Scan for the cell matching the given text and deliver its (x, y) coordinate at center. 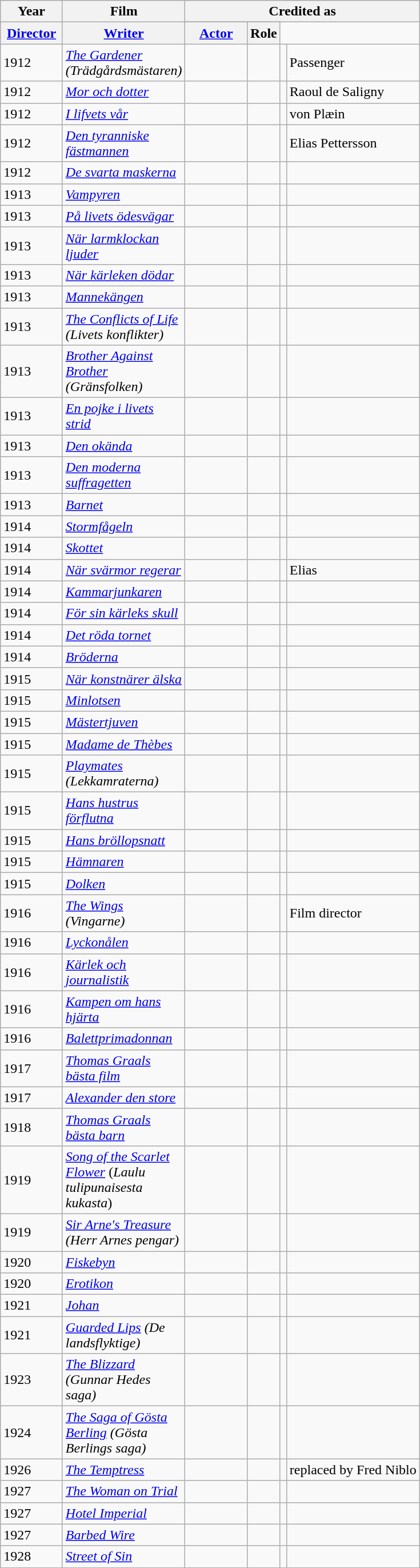
När svärmor regerar (123, 570)
Minlotsen (123, 700)
Skottet (123, 548)
Playmates (Lekkamraterna) (123, 774)
Thomas Graals bästa barn (123, 1127)
Den moderna suffragetten (123, 476)
Film director (353, 913)
Elias (353, 570)
Credited as (302, 11)
Erotikon (123, 1284)
Alexander den store (123, 1098)
The Saga of Gösta Berling (Gösta Berlings saga) (123, 1433)
Det röda tornet (123, 635)
Elias Pettersson (353, 143)
Director (32, 33)
Lyckonålen (123, 943)
Writer (123, 33)
Street of Sin (123, 1557)
Vampyren (123, 194)
Passenger (353, 63)
The Blizzard (Gunnar Hedes saga) (123, 1380)
Mannekängen (123, 297)
Brother Against Brother (Gränsfolken) (123, 372)
Thomas Graals bästa film (123, 1068)
Bröderna (123, 657)
Mästertjuven (123, 722)
The Gardener (Trädgårdsmästaren) (123, 63)
Fiskebyn (123, 1262)
Hans hustrus förflutna (123, 811)
The Woman on Trial (123, 1491)
På livets ödesvägar (123, 216)
Kammarjunkaren (123, 592)
The Conflicts of Life (Livets konflikter) (123, 326)
När kärleken dödar (123, 275)
Barnet (123, 505)
Role (264, 33)
Den tyranniske fästmannen (123, 143)
Actor (216, 33)
The Temptress (123, 1470)
Guarded Lips (De landsflyktige) (123, 1335)
Film (123, 11)
I lifvets vår (123, 114)
1923 (32, 1380)
Hämnaren (123, 862)
1928 (32, 1557)
Madame de Thèbes (123, 744)
Stormfågeln (123, 526)
Kärlek och journalistik (123, 972)
Hotel Imperial (123, 1513)
Balettprimadonnan (123, 1039)
För sin kärleks skull (123, 613)
Johan (123, 1306)
Song of the Scarlet Flower (Laulu tulipunaisesta kukasta) (123, 1180)
Raoul de Saligny (353, 92)
von Plæin (353, 114)
1926 (32, 1470)
Barbed Wire (123, 1535)
Mor och dotter (123, 92)
replaced by Fred Niblo (353, 1470)
Den okända (123, 446)
Year (32, 11)
Dolken (123, 884)
Kampen om hans hjärta (123, 1010)
Sir Arne's Treasure (Herr Arnes pengar) (123, 1232)
När larmklockan ljuder (123, 246)
1918 (32, 1127)
Hans bröllopsnatt (123, 840)
De svarta maskerna (123, 173)
1924 (32, 1433)
En pojke i livets strid (123, 416)
The Wings (Vingarne) (123, 913)
När konstnärer älska (123, 679)
